Return [x, y] of the center of cell containing provided text 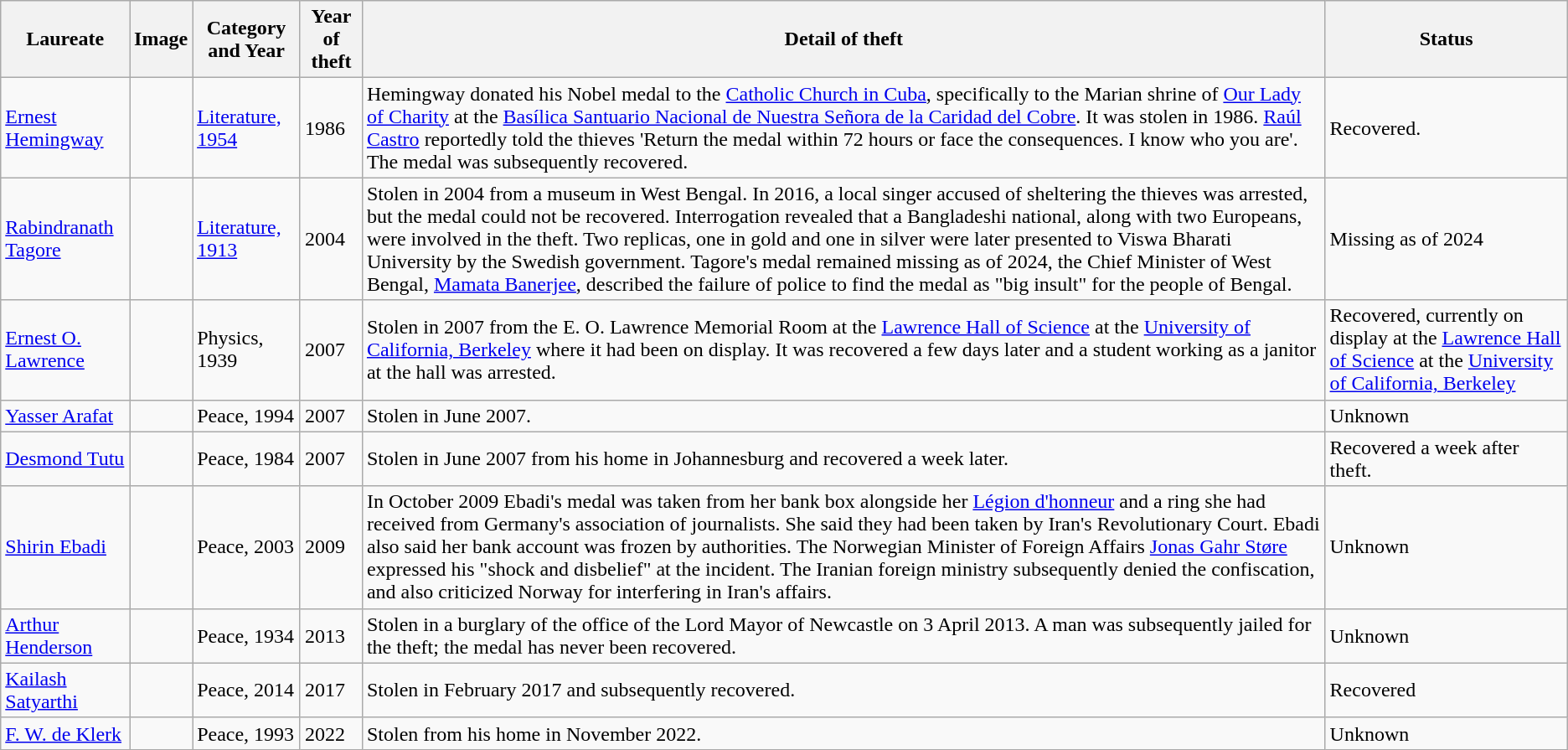
Rabindranath Tagore [65, 239]
Physics, 1939 [246, 350]
2022 [331, 733]
Peace, 2003 [246, 547]
Ernest O. Lawrence [65, 350]
Kailash Satyarthi [65, 691]
Literature, 1954 [246, 127]
Peace, 1993 [246, 733]
Stolen in June 2007. [843, 416]
Stolen in June 2007 from his home in Johannesburg and recovered a week later. [843, 459]
1986 [331, 127]
Literature, 1913 [246, 239]
Recovered. [1446, 127]
2013 [331, 635]
F. W. de Klerk [65, 733]
2017 [331, 691]
Recovered [1446, 691]
2009 [331, 547]
Recovered a week after theft. [1446, 459]
Ernest Hemingway [65, 127]
Image [161, 39]
Peace, 2014 [246, 691]
Detail of theft [843, 39]
Arthur Henderson [65, 635]
Desmond Tutu [65, 459]
Recovered, currently on display at the Lawrence Hall of Science at the University of California, Berkeley [1446, 350]
Peace, 1984 [246, 459]
Laureate [65, 39]
Year of theft [331, 39]
Peace, 1994 [246, 416]
Stolen in February 2017 and subsequently recovered. [843, 691]
Status [1446, 39]
Yasser Arafat [65, 416]
Stolen from his home in November 2022. [843, 733]
2004 [331, 239]
Shirin Ebadi [65, 547]
Peace, 1934 [246, 635]
Missing as of 2024 [1446, 239]
Category and Year [246, 39]
